Extract the (X, Y) coordinate from the center of the cell holding the provided text.  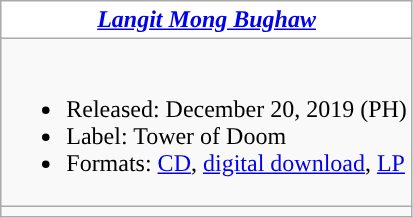
Released: December 20, 2019 (PH)Label: Tower of DoomFormats: CD, digital download, LP (207, 122)
Langit Mong Bughaw (207, 20)
